Pinpoint the cell where the given text exists, returning its (X, Y) midpoint coordinate. 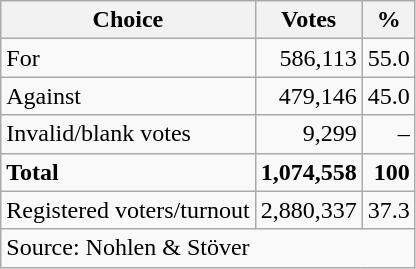
Votes (308, 20)
Invalid/blank votes (128, 134)
586,113 (308, 58)
– (388, 134)
37.3 (388, 210)
2,880,337 (308, 210)
Against (128, 96)
479,146 (308, 96)
55.0 (388, 58)
1,074,558 (308, 172)
Registered voters/turnout (128, 210)
For (128, 58)
% (388, 20)
Total (128, 172)
Source: Nohlen & Stöver (208, 248)
45.0 (388, 96)
100 (388, 172)
9,299 (308, 134)
Choice (128, 20)
